For the text-containing cell, return its midpoint in (X, Y) coordinate format. 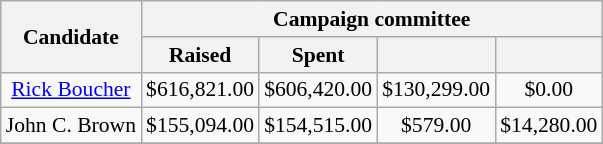
$606,420.00 (318, 90)
$579.00 (436, 126)
Spent (318, 55)
Rick Boucher (71, 90)
John C. Brown (71, 126)
Campaign committee (372, 19)
$14,280.00 (548, 126)
$0.00 (548, 90)
Candidate (71, 36)
$154,515.00 (318, 126)
$155,094.00 (200, 126)
Raised (200, 55)
$616,821.00 (200, 90)
$130,299.00 (436, 90)
